Provide the (x, y) coordinate of the cell's center where the given text is located.  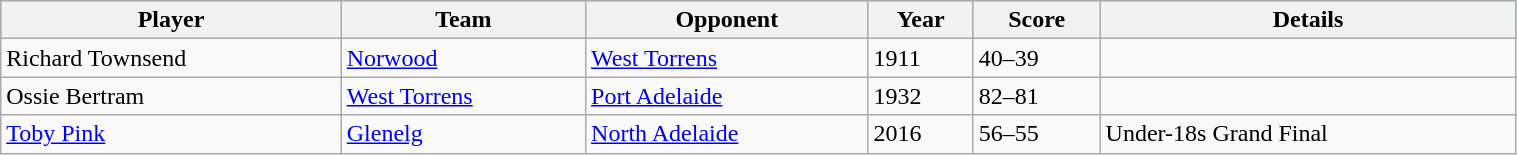
82–81 (1036, 96)
Year (920, 20)
Ossie Bertram (171, 96)
Team (463, 20)
56–55 (1036, 134)
1932 (920, 96)
Under-18s Grand Final (1308, 134)
Player (171, 20)
Score (1036, 20)
2016 (920, 134)
Richard Townsend (171, 58)
1911 (920, 58)
Opponent (727, 20)
Details (1308, 20)
North Adelaide (727, 134)
Glenelg (463, 134)
40–39 (1036, 58)
Port Adelaide (727, 96)
Norwood (463, 58)
Toby Pink (171, 134)
